Capture the cell that displays the provided text and extract its (x, y) central coordinate. 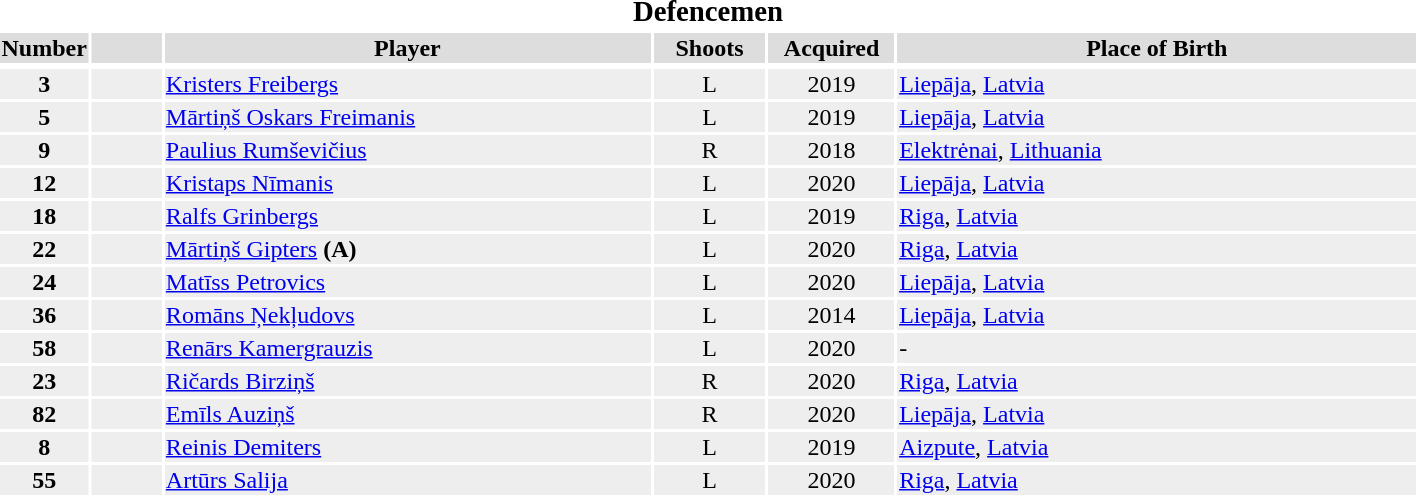
82 (44, 414)
Emīls Auziņš (407, 414)
- (1157, 348)
58 (44, 348)
Ralfs Grinbergs (407, 216)
2018 (832, 150)
Shoots (709, 48)
Player (407, 48)
Kristaps Nīmanis (407, 183)
Matīss Petrovics (407, 282)
3 (44, 84)
12 (44, 183)
Place of Birth (1157, 48)
55 (44, 480)
Number (44, 48)
Paulius Rumševičius (407, 150)
Ričards Birziņš (407, 381)
Romāns Ņekļudovs (407, 315)
9 (44, 150)
24 (44, 282)
36 (44, 315)
Elektrėnai, Lithuania (1157, 150)
Mārtiņš Gipters (A) (407, 249)
2014 (832, 315)
Reinis Demiters (407, 447)
8 (44, 447)
Renārs Kamergrauzis (407, 348)
5 (44, 117)
18 (44, 216)
Mārtiņš Oskars Freimanis (407, 117)
Acquired (832, 48)
Kristers Freibergs (407, 84)
Aizpute, Latvia (1157, 447)
23 (44, 381)
22 (44, 249)
Artūrs Salija (407, 480)
